From the cell containing the given text, extract its center point as [x, y] coordinate. 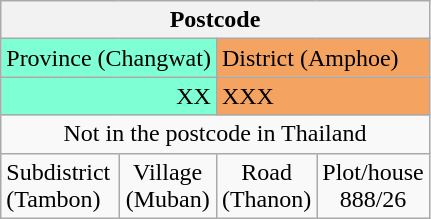
XX [109, 96]
Village(Muban) [168, 186]
Plot/house888/26 [373, 186]
Not in the postcode in Thailand [215, 134]
District (Amphoe) [322, 58]
Postcode [215, 20]
Subdistrict(Tambon) [60, 186]
XXX [322, 96]
Road(Thanon) [266, 186]
Province (Changwat) [109, 58]
